Find where the given text appears and provide that cell's center as (x, y) coordinate. 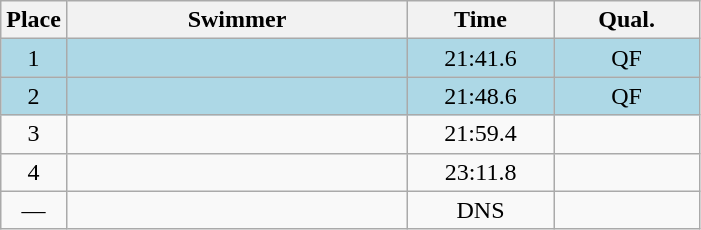
4 (34, 172)
Place (34, 20)
3 (34, 134)
21:59.4 (481, 134)
1 (34, 58)
— (34, 210)
Time (481, 20)
23:11.8 (481, 172)
Qual. (627, 20)
Swimmer (236, 20)
21:48.6 (481, 96)
21:41.6 (481, 58)
2 (34, 96)
DNS (481, 210)
